Determine the [x, y] coordinate at the center of the cell enclosing the given text.  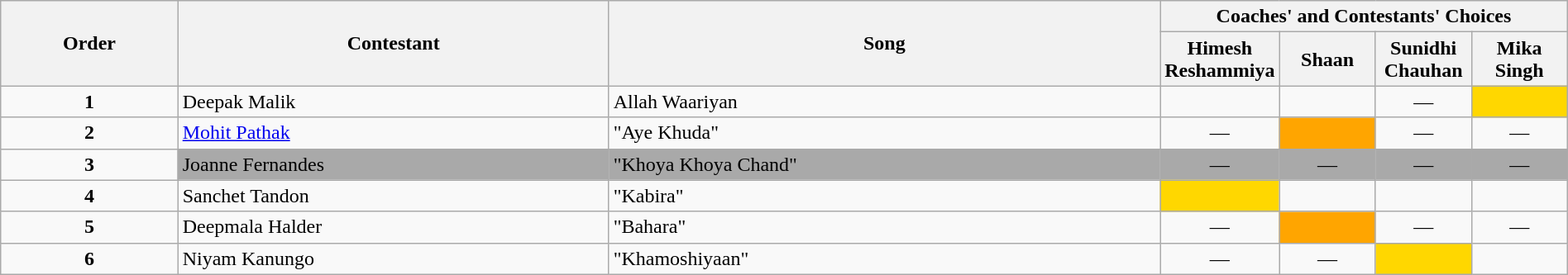
"Kabira" [885, 196]
5 [89, 227]
Contestant [394, 43]
Deepmala Halder [394, 227]
Allah Waariyan [885, 102]
Deepak Malik [394, 102]
Himesh Reshammiya [1220, 59]
Coaches' and Contestants' Choices [1365, 17]
3 [89, 164]
Order [89, 43]
Sunidhi Chauhan [1423, 59]
4 [89, 196]
Mika Singh [1519, 59]
Song [885, 43]
Niyam Kanungo [394, 258]
1 [89, 102]
2 [89, 133]
"Aye Khuda" [885, 133]
6 [89, 258]
Joanne Fernandes [394, 164]
"Khamoshiyaan" [885, 258]
"Bahara" [885, 227]
Mohit Pathak [394, 133]
"Khoya Khoya Chand" [885, 164]
Sanchet Tandon [394, 196]
Shaan [1327, 59]
